Identify which cell holds the provided text, then report its (X, Y) central coordinate. 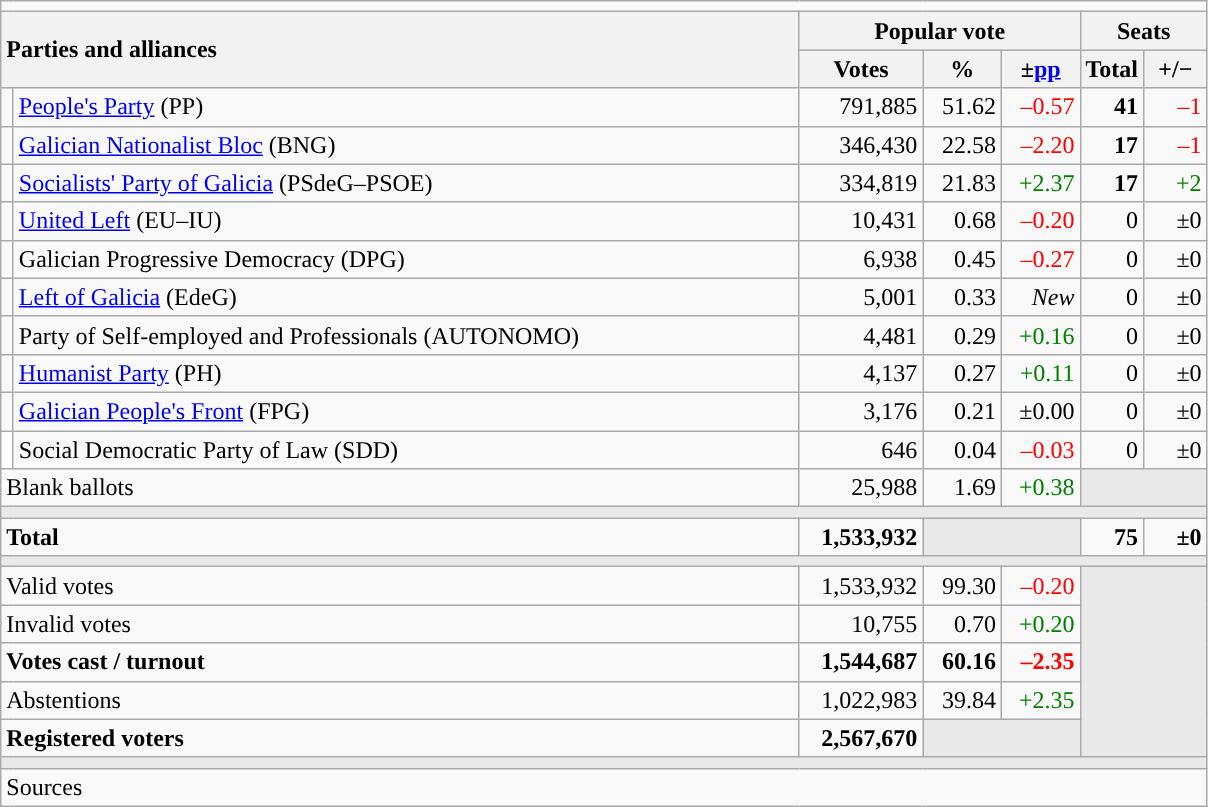
0.04 (962, 449)
Blank ballots (400, 488)
60.16 (962, 662)
4,481 (861, 335)
–0.03 (1040, 449)
Votes cast / turnout (400, 662)
+2.35 (1040, 700)
Valid votes (400, 586)
10,755 (861, 624)
+0.16 (1040, 335)
±0.00 (1040, 411)
0.29 (962, 335)
–2.20 (1040, 145)
21.83 (962, 183)
+0.20 (1040, 624)
+/− (1176, 69)
0.45 (962, 259)
0.33 (962, 297)
791,885 (861, 107)
Parties and alliances (400, 50)
75 (1112, 537)
1,022,983 (861, 700)
United Left (EU–IU) (406, 221)
Humanist Party (PH) (406, 373)
Sources (604, 787)
Galician Nationalist Bloc (BNG) (406, 145)
6,938 (861, 259)
New (1040, 297)
5,001 (861, 297)
99.30 (962, 586)
+0.38 (1040, 488)
–0.57 (1040, 107)
41 (1112, 107)
0.21 (962, 411)
Galician Progressive Democracy (DPG) (406, 259)
1.69 (962, 488)
Popular vote (940, 31)
Social Democratic Party of Law (SDD) (406, 449)
Left of Galicia (EdeG) (406, 297)
51.62 (962, 107)
4,137 (861, 373)
+2 (1176, 183)
39.84 (962, 700)
Socialists' Party of Galicia (PSdeG–PSOE) (406, 183)
Abstentions (400, 700)
Party of Self-employed and Professionals (AUTONOMO) (406, 335)
334,819 (861, 183)
Galician People's Front (FPG) (406, 411)
–2.35 (1040, 662)
646 (861, 449)
22.58 (962, 145)
Votes (861, 69)
–0.27 (1040, 259)
1,544,687 (861, 662)
+0.11 (1040, 373)
Invalid votes (400, 624)
0.68 (962, 221)
0.70 (962, 624)
0.27 (962, 373)
Registered voters (400, 738)
25,988 (861, 488)
3,176 (861, 411)
10,431 (861, 221)
±pp (1040, 69)
Seats (1144, 31)
346,430 (861, 145)
% (962, 69)
+2.37 (1040, 183)
2,567,670 (861, 738)
People's Party (PP) (406, 107)
